Search for the cell housing the specified text and yield its [x, y] center coordinate. 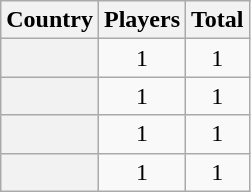
Total [218, 20]
Country [50, 20]
Players [142, 20]
